Capture the cell that displays the provided text and extract its (x, y) central coordinate. 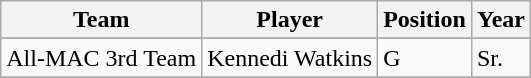
Position (425, 20)
G (425, 58)
All-MAC 3rd Team (102, 58)
Kennedi Watkins (290, 58)
Sr. (500, 58)
Year (500, 20)
Player (290, 20)
Team (102, 20)
